Return the [x, y] coordinate for the center point of the cell that contains the specified text.  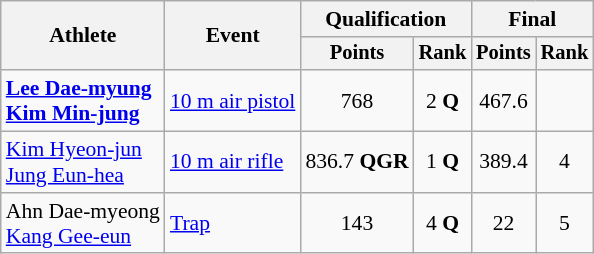
Final [532, 19]
143 [356, 224]
4 [565, 162]
Lee Dae-myungKim Min-jung [83, 100]
Qualification [386, 19]
4 Q [443, 224]
Athlete [83, 36]
768 [356, 100]
467.6 [503, 100]
Ahn Dae-myeongKang Gee-eun [83, 224]
Event [232, 36]
10 m air pistol [232, 100]
389.4 [503, 162]
2 Q [443, 100]
22 [503, 224]
836.7 QGR [356, 162]
Kim Hyeon-junJung Eun-hea [83, 162]
Trap [232, 224]
5 [565, 224]
10 m air rifle [232, 162]
1 Q [443, 162]
